Scan for the cell matching the given text and deliver its [X, Y] coordinate at center. 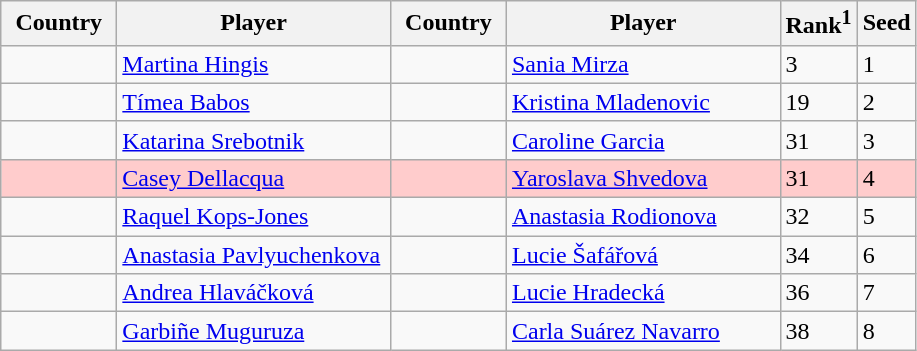
Lucie Šafářová [643, 255]
Carla Suárez Navarro [643, 331]
Martina Hingis [254, 64]
32 [818, 217]
1 [886, 64]
5 [886, 217]
Sania Mirza [643, 64]
Anastasia Rodionova [643, 217]
38 [818, 331]
Casey Dellacqua [254, 178]
2 [886, 102]
Andrea Hlaváčková [254, 293]
Anastasia Pavlyuchenkova [254, 255]
Tímea Babos [254, 102]
7 [886, 293]
Yaroslava Shvedova [643, 178]
Caroline Garcia [643, 140]
Lucie Hradecká [643, 293]
Rank1 [818, 24]
34 [818, 255]
Raquel Kops-Jones [254, 217]
8 [886, 331]
Seed [886, 24]
Katarina Srebotnik [254, 140]
4 [886, 178]
19 [818, 102]
36 [818, 293]
Kristina Mladenovic [643, 102]
Garbiñe Muguruza [254, 331]
6 [886, 255]
